Extract the [x, y] coordinate from the center of the cell holding the provided text.  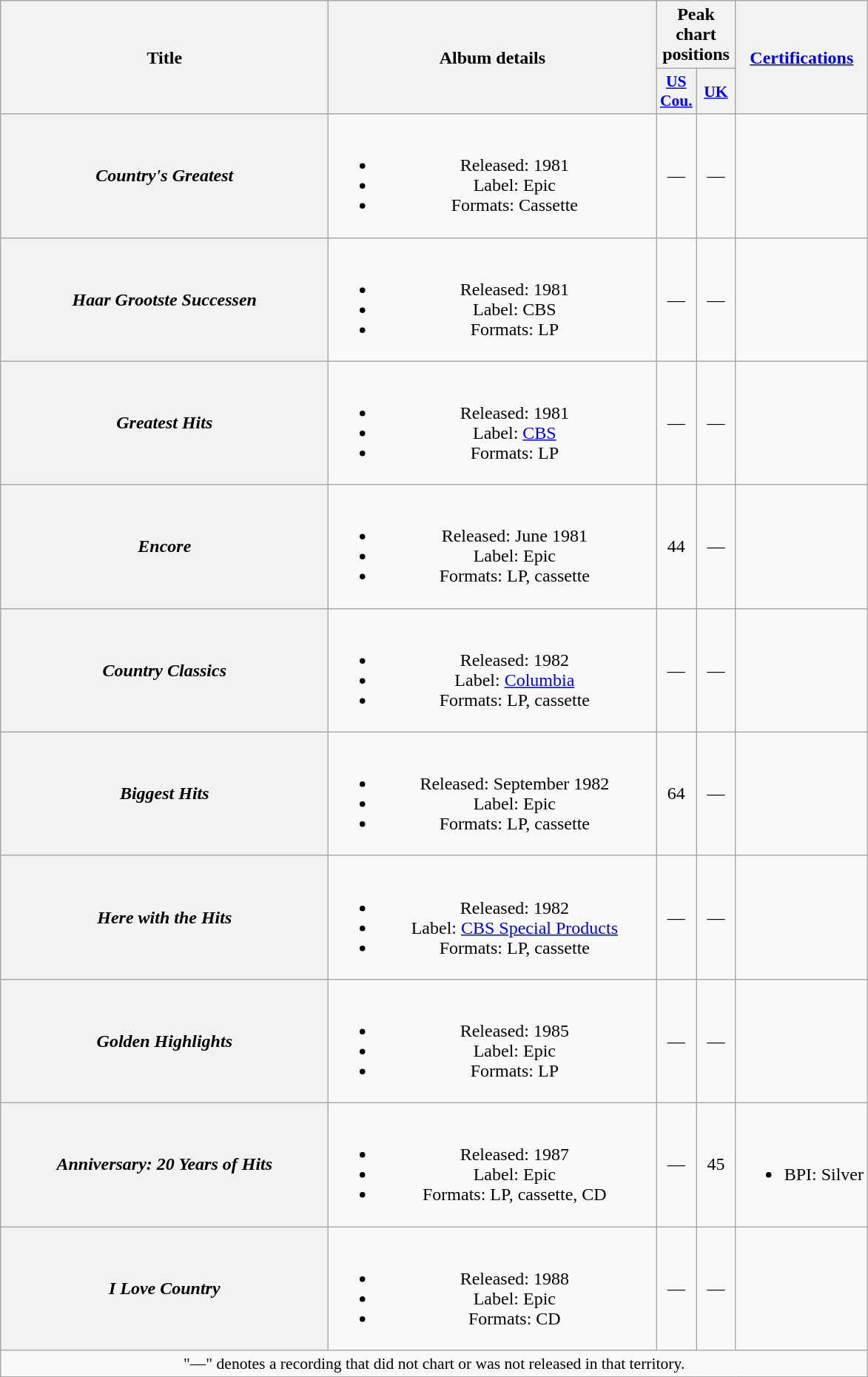
Released: 1985Label: EpicFormats: LP [493, 1040]
Golden Highlights [164, 1040]
Released: 1982Label: ColumbiaFormats: LP, cassette [493, 670]
Peak chartpositions [696, 35]
Album details [493, 58]
Released: 1981Label: EpicFormats: Cassette [493, 176]
Released: 1982Label: CBS Special ProductsFormats: LP, cassette [493, 918]
Greatest Hits [164, 423]
BPI: Silver [801, 1165]
Haar Grootste Successen [164, 299]
64 [676, 793]
Anniversary: 20 Years of Hits [164, 1165]
Here with the Hits [164, 918]
45 [716, 1165]
USCou. [676, 92]
Released: 1988Label: EpicFormats: CD [493, 1289]
Title [164, 58]
Country's Greatest [164, 176]
UK [716, 92]
Released: 1987Label: EpicFormats: LP, cassette, CD [493, 1165]
Encore [164, 546]
Released: September 1982Label: EpicFormats: LP, cassette [493, 793]
I Love Country [164, 1289]
Biggest Hits [164, 793]
"—" denotes a recording that did not chart or was not released in that territory. [434, 1364]
Certifications [801, 58]
44 [676, 546]
Country Classics [164, 670]
Released: June 1981Label: EpicFormats: LP, cassette [493, 546]
